Capture the cell that displays the provided text and extract its [x, y] central coordinate. 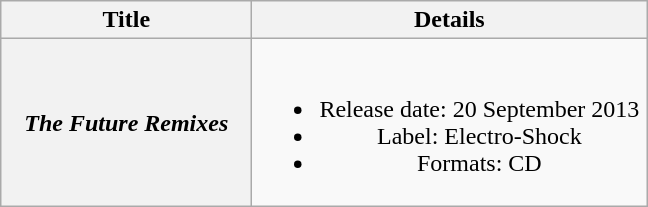
Title [126, 20]
The Future Remixes [126, 122]
Details [450, 20]
Release date: 20 September 2013Label: Electro-ShockFormats: CD [450, 122]
